From the cell containing the given text, extract its center point as [X, Y] coordinate. 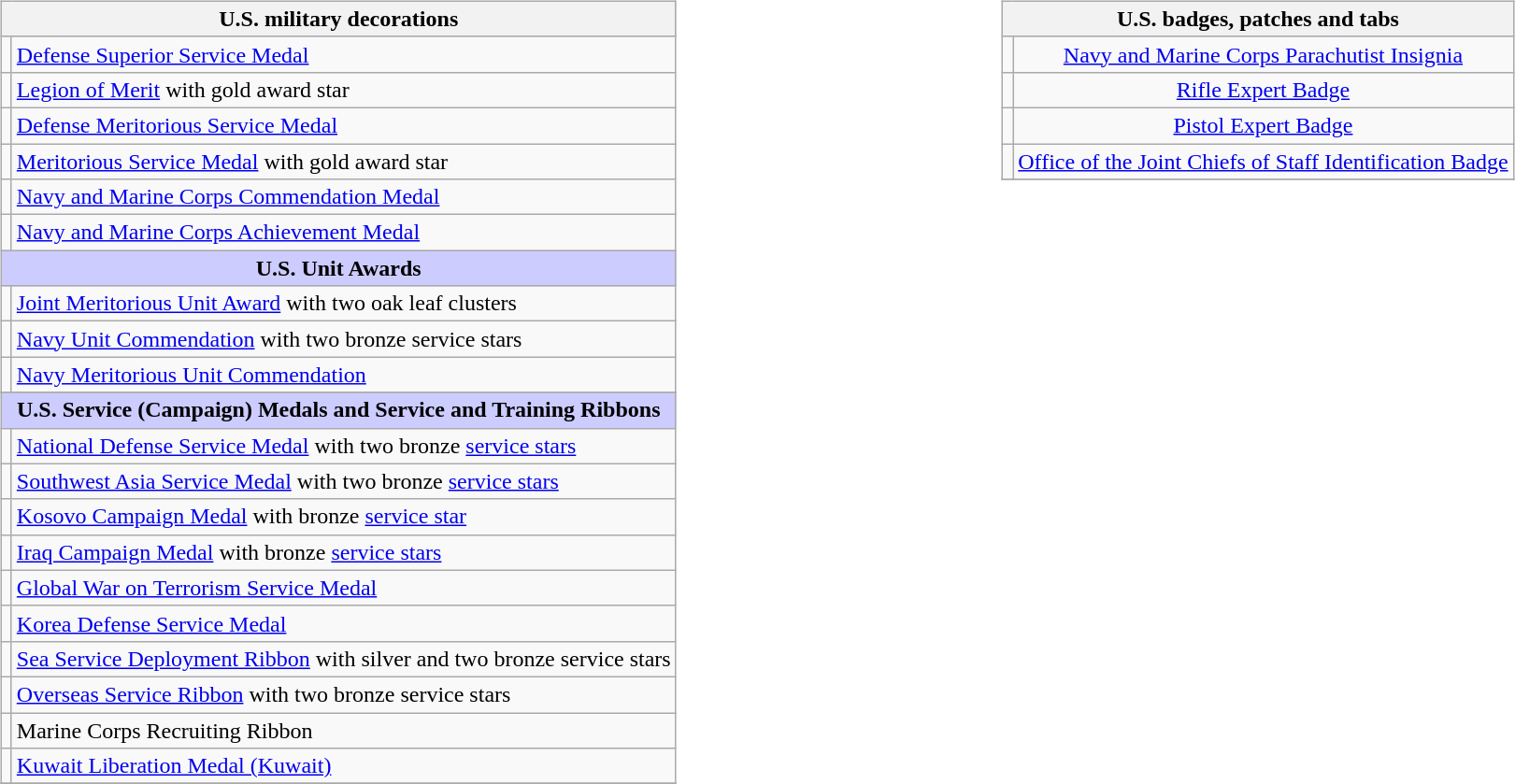
Navy Meritorious Unit Commendation [344, 375]
U.S. Unit Awards [338, 268]
Pistol Expert Badge [1264, 125]
Rifle Expert Badge [1264, 90]
Iraq Campaign Medal with bronze service stars [344, 552]
Office of the Joint Chiefs of Staff Identification Badge [1264, 162]
Korea Defense Service Medal [344, 623]
U.S. military decorations [338, 19]
U.S. Service (Campaign) Medals and Service and Training Ribbons [338, 410]
Navy and Marine Corps Parachutist Insignia [1264, 54]
Navy and Marine Corps Commendation Medal [344, 197]
Navy Unit Commendation with two bronze service stars [344, 339]
Joint Meritorious Unit Award with two oak leaf clusters [344, 304]
Global War on Terrorism Service Medal [344, 588]
Navy and Marine Corps Achievement Medal [344, 233]
Legion of Merit with gold award star [344, 90]
Kuwait Liberation Medal (Kuwait) [344, 766]
Defense Meritorious Service Medal [344, 125]
National Defense Service Medal with two bronze service stars [344, 446]
Southwest Asia Service Medal with two bronze service stars [344, 481]
Defense Superior Service Medal [344, 54]
Meritorious Service Medal with gold award star [344, 162]
Marine Corps Recruiting Ribbon [344, 730]
U.S. badges, patches and tabs [1258, 19]
Kosovo Campaign Medal with bronze service star [344, 517]
Sea Service Deployment Ribbon with silver and two bronze service stars [344, 659]
Overseas Service Ribbon with two bronze service stars [344, 694]
